Capture the cell that displays the provided text and extract its (X, Y) central coordinate. 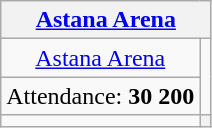
Attendance: 30 200 (100, 96)
